Return the [X, Y] coordinate for the center point of the cell that contains the specified text.  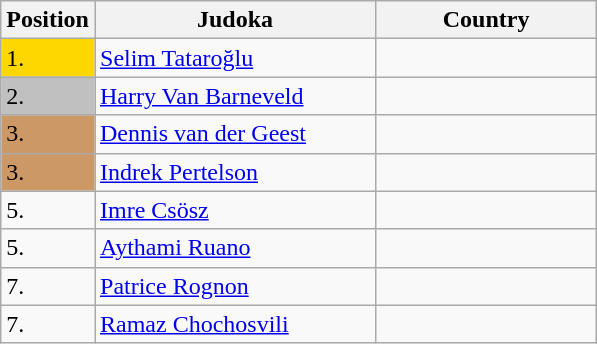
Imre Csösz [234, 210]
Patrice Rognon [234, 286]
Indrek Pertelson [234, 172]
Judoka [234, 20]
Position [48, 20]
Ramaz Chochosvili [234, 324]
Country [486, 20]
Selim Tataroğlu [234, 58]
Harry Van Barneveld [234, 96]
1. [48, 58]
2. [48, 96]
Dennis van der Geest [234, 134]
Aythami Ruano [234, 248]
